For the text-containing cell, return its midpoint in [x, y] coordinate format. 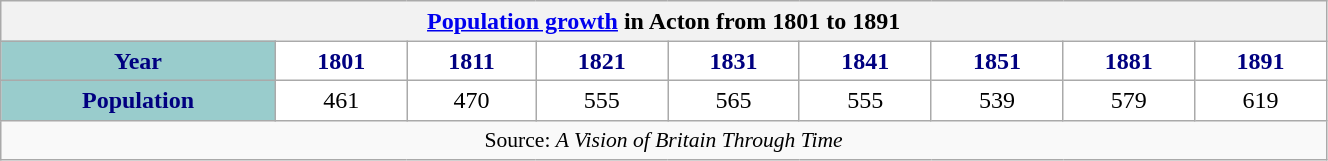
565 [734, 100]
1811 [472, 61]
1821 [602, 61]
539 [997, 100]
Source: A Vision of Britain Through Time [664, 140]
461 [341, 100]
1801 [341, 61]
579 [1129, 100]
619 [1261, 100]
Population [138, 100]
1881 [1129, 61]
1831 [734, 61]
1891 [1261, 61]
Year [138, 61]
1851 [997, 61]
470 [472, 100]
Population growth in Acton from 1801 to 1891 [664, 21]
1841 [865, 61]
